For the text-containing cell, return its midpoint in (X, Y) coordinate format. 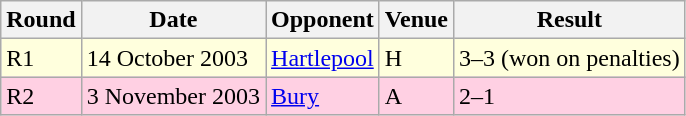
3 November 2003 (173, 96)
Round (41, 20)
Date (173, 20)
Hartlepool (323, 58)
14 October 2003 (173, 58)
Result (570, 20)
R2 (41, 96)
3–3 (won on penalties) (570, 58)
Opponent (323, 20)
Bury (323, 96)
H (416, 58)
Venue (416, 20)
A (416, 96)
2–1 (570, 96)
R1 (41, 58)
